Find where the given text appears and provide that cell's center as [X, Y] coordinate. 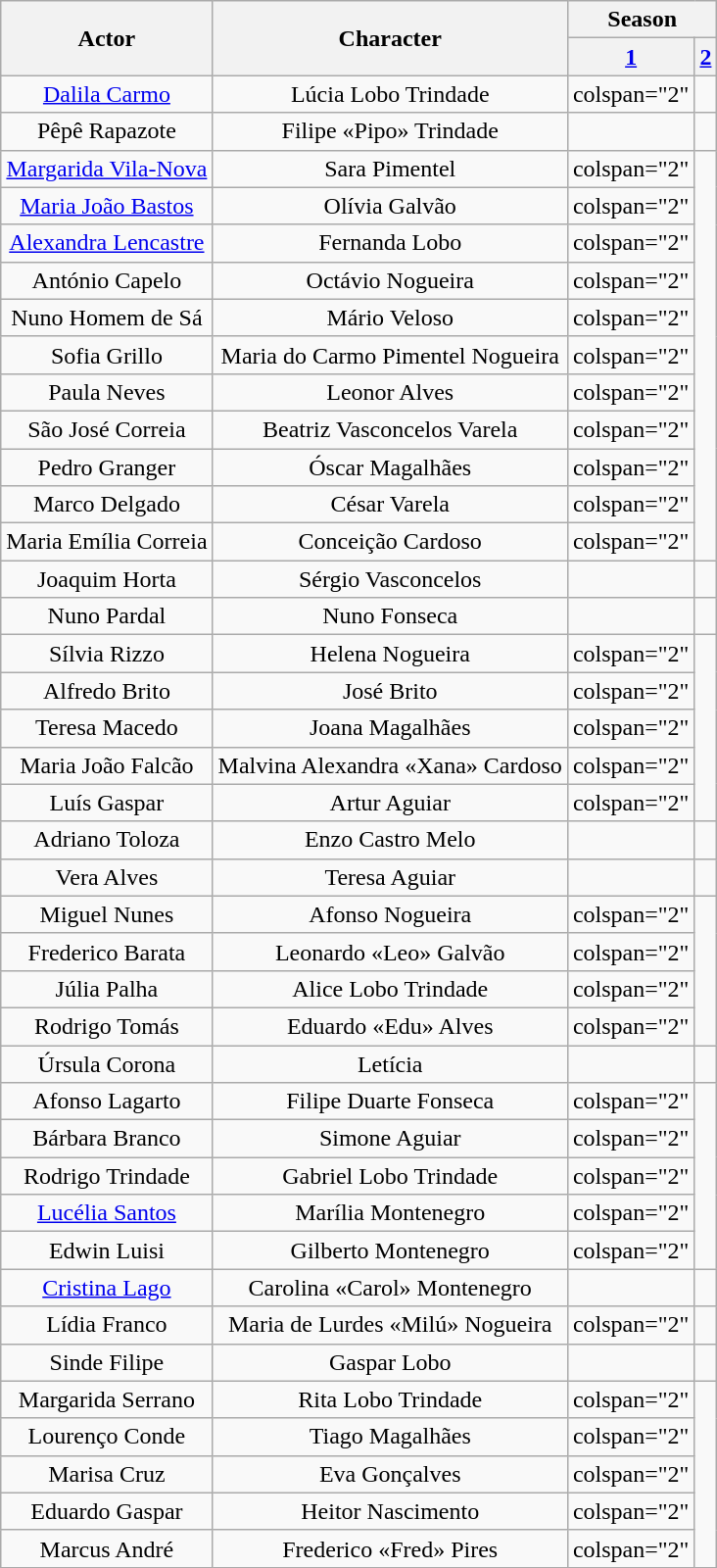
Eva Gonçalves [390, 1474]
Lúcia Lobo Trindade [390, 94]
Júlia Palha [107, 989]
Gabriel Lobo Trindade [390, 1176]
Sílvia Rizzo [107, 654]
Rodrigo Tomás [107, 1026]
Olívia Galvão [390, 206]
Maria João Bastos [107, 206]
Eduardo Gaspar [107, 1511]
Frederico «Fred» Pires [390, 1548]
Alfredo Brito [107, 691]
Conceição Cardoso [390, 542]
Joana Magalhães [390, 728]
Simone Aguiar [390, 1139]
Leonor Alves [390, 392]
Rita Lobo Trindade [390, 1399]
Lourenço Conde [107, 1437]
Edwin Luisi [107, 1250]
Nuno Fonseca [390, 616]
Margarida Vila-Nova [107, 169]
Pedro Granger [107, 467]
Fernanda Lobo [390, 243]
Alexandra Lencastre [107, 243]
Maria Emília Correia [107, 542]
Adriano Toloza [107, 840]
Sinde Filipe [107, 1362]
Enzo Castro Melo [390, 840]
Heitor Nascimento [390, 1511]
Nuno Pardal [107, 616]
Artur Aguiar [390, 803]
Nuno Homem de Sá [107, 318]
Filipe Duarte Fonseca [390, 1102]
Frederico Barata [107, 952]
Sérgio Vasconcelos [390, 579]
Sara Pimentel [390, 169]
Bárbara Branco [107, 1139]
Óscar Magalhães [390, 467]
Eduardo «Edu» Alves [390, 1026]
Actor [107, 38]
Teresa Macedo [107, 728]
Helena Nogueira [390, 654]
Marisa Cruz [107, 1474]
Paula Neves [107, 392]
Dalila Carmo [107, 94]
Beatriz Vasconcelos Varela [390, 429]
Leonardo «Leo» Galvão [390, 952]
Maria João Falcão [107, 765]
Lídia Franco [107, 1325]
Sofia Grillo [107, 355]
Carolina «Carol» Montenegro [390, 1288]
Maria do Carmo Pimentel Nogueira [390, 355]
Gaspar Lobo [390, 1362]
Maria de Lurdes «Milú» Nogueira [390, 1325]
Pêpê Rapazote [107, 131]
Gilberto Montenegro [390, 1250]
Mário Veloso [390, 318]
Tiago Magalhães [390, 1437]
Cristina Lago [107, 1288]
Lucélia Santos [107, 1213]
José Brito [390, 691]
São José Correia [107, 429]
Marco Delgado [107, 505]
Marília Montenegro [390, 1213]
Marcus André [107, 1548]
Joaquim Horta [107, 579]
António Capelo [107, 280]
1 [631, 57]
Malvina Alexandra «Xana» Cardoso [390, 765]
Alice Lobo Trindade [390, 989]
Letícia [390, 1063]
Season [643, 20]
Vera Alves [107, 877]
Margarida Serrano [107, 1399]
Miguel Nunes [107, 914]
Character [390, 38]
Filipe «Pipo» Trindade [390, 131]
Octávio Nogueira [390, 280]
César Varela [390, 505]
Afonso Lagarto [107, 1102]
Teresa Aguiar [390, 877]
Luís Gaspar [107, 803]
Úrsula Corona [107, 1063]
2 [705, 57]
Rodrigo Trindade [107, 1176]
Afonso Nogueira [390, 914]
